Locate the cell with the specified text and output its (X, Y) center coordinate. 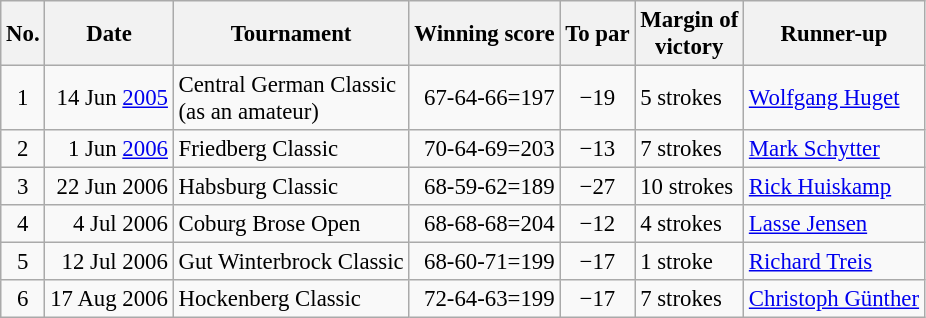
Margin ofvictory (690, 34)
Tournament (291, 34)
Hockenberg Classic (291, 299)
Rick Huiskamp (834, 187)
Runner-up (834, 34)
67-64-66=197 (484, 98)
22 Jun 2006 (109, 187)
Winning score (484, 34)
3 (23, 187)
To par (598, 34)
68-59-62=189 (484, 187)
Central German Classic(as an amateur) (291, 98)
Coburg Brose Open (291, 224)
−27 (598, 187)
Christoph Günther (834, 299)
70-64-69=203 (484, 149)
−19 (598, 98)
6 (23, 299)
2 (23, 149)
17 Aug 2006 (109, 299)
1 (23, 98)
4 Jul 2006 (109, 224)
Lasse Jensen (834, 224)
−12 (598, 224)
Gut Winterbrock Classic (291, 262)
4 (23, 224)
10 strokes (690, 187)
1 stroke (690, 262)
1 Jun 2006 (109, 149)
14 Jun 2005 (109, 98)
Habsburg Classic (291, 187)
Date (109, 34)
Mark Schytter (834, 149)
Richard Treis (834, 262)
Wolfgang Huget (834, 98)
Friedberg Classic (291, 149)
5 strokes (690, 98)
No. (23, 34)
68-60-71=199 (484, 262)
−13 (598, 149)
12 Jul 2006 (109, 262)
4 strokes (690, 224)
68-68-68=204 (484, 224)
5 (23, 262)
72-64-63=199 (484, 299)
